Scan for the cell matching the given text and deliver its (x, y) coordinate at center. 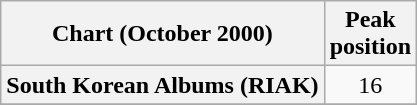
Chart (October 2000) (162, 34)
16 (370, 85)
Peakposition (370, 34)
South Korean Albums (RIAK) (162, 85)
